Locate the cell with the specified text and output its (x, y) center coordinate. 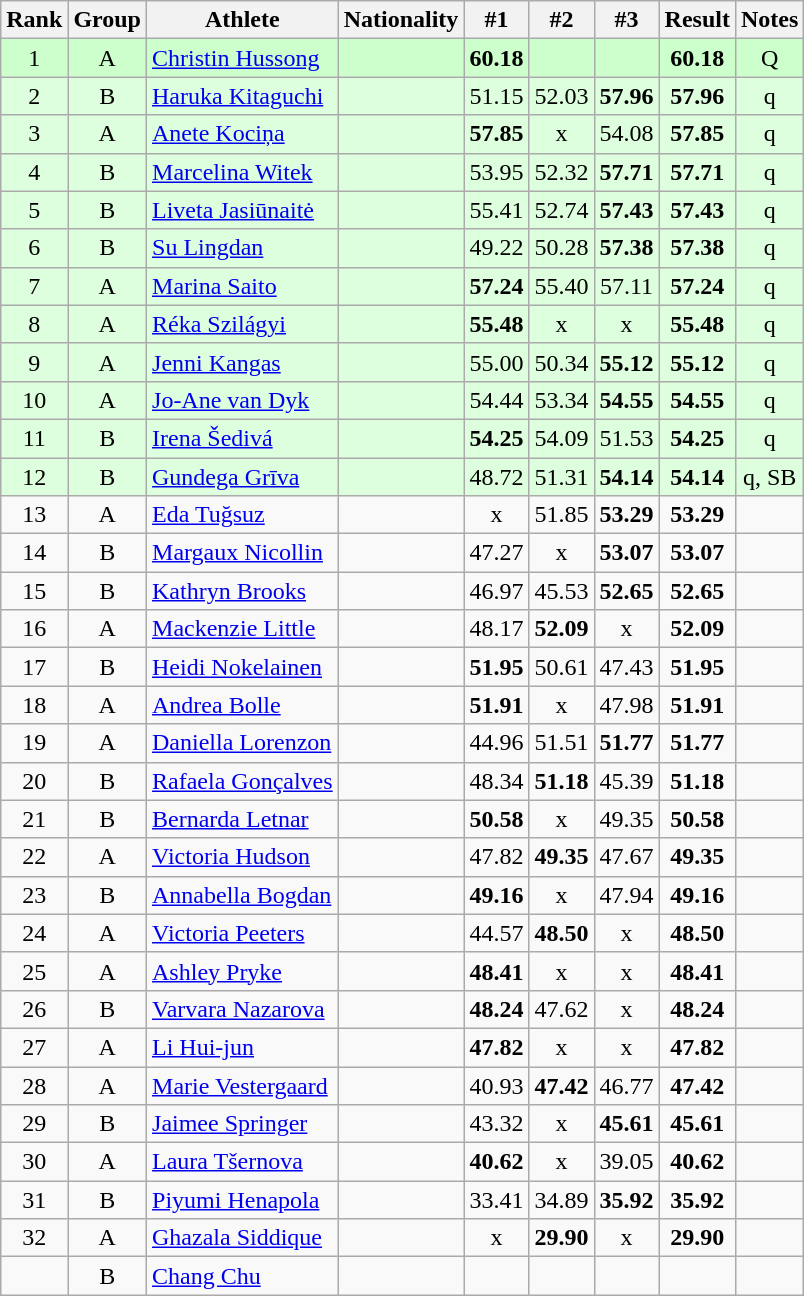
45.53 (562, 591)
19 (34, 743)
54.44 (496, 400)
15 (34, 591)
24 (34, 933)
47.43 (626, 667)
46.97 (496, 591)
#2 (562, 20)
55.41 (496, 210)
55.00 (496, 362)
Q (769, 58)
16 (34, 629)
50.34 (562, 362)
53.34 (562, 400)
11 (34, 438)
Laura Tšernova (243, 1162)
Jo-Ane van Dyk (243, 400)
Margaux Nicollin (243, 553)
21 (34, 819)
1 (34, 58)
31 (34, 1200)
Rank (34, 20)
Varvara Nazarova (243, 1009)
Ghazala Siddique (243, 1238)
47.94 (626, 895)
52.32 (562, 172)
51.53 (626, 438)
52.74 (562, 210)
13 (34, 515)
Eda Tuğsuz (243, 515)
Jaimee Springer (243, 1124)
47.98 (626, 705)
50.61 (562, 667)
57.11 (626, 286)
5 (34, 210)
40.93 (496, 1085)
51.31 (562, 477)
Andrea Bolle (243, 705)
Mackenzie Little (243, 629)
45.39 (626, 781)
2 (34, 96)
Li Hui-jun (243, 1047)
47.27 (496, 553)
55.40 (562, 286)
Haruka Kitaguchi (243, 96)
30 (34, 1162)
Marie Vestergaard (243, 1085)
54.09 (562, 438)
54.08 (626, 134)
Victoria Hudson (243, 857)
3 (34, 134)
q, SB (769, 477)
14 (34, 553)
Réka Szilágyi (243, 324)
33.41 (496, 1200)
51.15 (496, 96)
Su Lingdan (243, 248)
Nationality (401, 20)
23 (34, 895)
Result (697, 20)
29 (34, 1124)
Christin Hussong (243, 58)
#1 (496, 20)
26 (34, 1009)
7 (34, 286)
48.17 (496, 629)
48.34 (496, 781)
6 (34, 248)
49.22 (496, 248)
27 (34, 1047)
28 (34, 1085)
44.96 (496, 743)
51.85 (562, 515)
Gundega Grīva (243, 477)
22 (34, 857)
32 (34, 1238)
Anete Kociņa (243, 134)
20 (34, 781)
50.28 (562, 248)
43.32 (496, 1124)
51.51 (562, 743)
Bernarda Letnar (243, 819)
Athlete (243, 20)
48.72 (496, 477)
Liveta Jasiūnaitė (243, 210)
Notes (769, 20)
10 (34, 400)
Marina Saito (243, 286)
17 (34, 667)
8 (34, 324)
Piyumi Henapola (243, 1200)
Chang Chu (243, 1276)
Jenni Kangas (243, 362)
52.03 (562, 96)
44.57 (496, 933)
Victoria Peeters (243, 933)
Heidi Nokelainen (243, 667)
Irena Šedivá (243, 438)
#3 (626, 20)
18 (34, 705)
34.89 (562, 1200)
53.95 (496, 172)
Ashley Pryke (243, 971)
39.05 (626, 1162)
12 (34, 477)
Marcelina Witek (243, 172)
Kathryn Brooks (243, 591)
47.62 (562, 1009)
9 (34, 362)
Rafaela Gonçalves (243, 781)
47.67 (626, 857)
Annabella Bogdan (243, 895)
Group (108, 20)
46.77 (626, 1085)
Daniella Lorenzon (243, 743)
4 (34, 172)
25 (34, 971)
